Return (X, Y) of the center of cell containing provided text 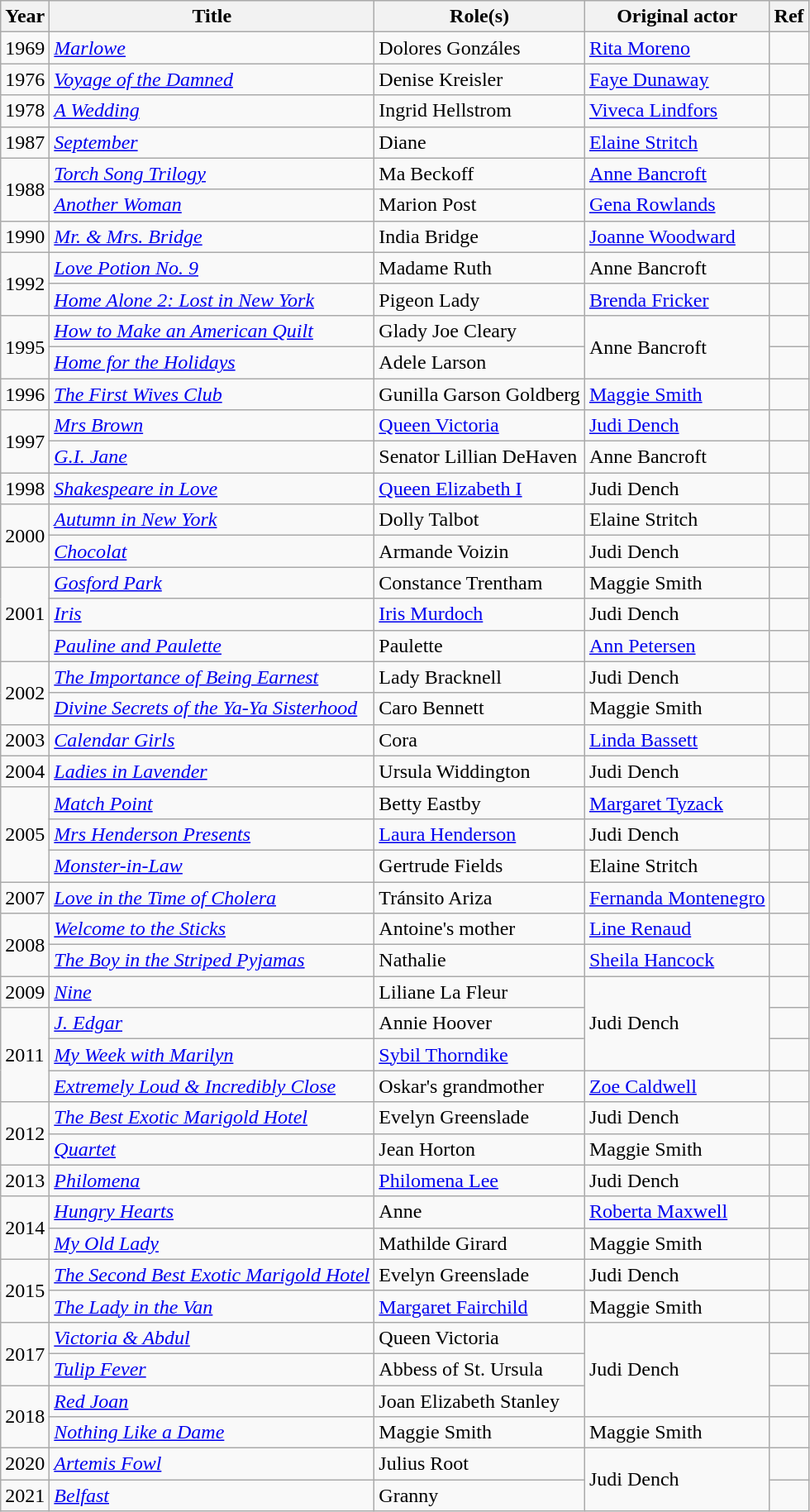
Faye Dunaway (677, 79)
Abbess of St. Ursula (479, 1369)
Marlowe (212, 48)
Love in the Time of Cholera (212, 897)
Red Joan (212, 1401)
Torch Song Trilogy (212, 174)
Dolores Gonzáles (479, 48)
The Importance of Being Earnest (212, 677)
How to Make an American Quilt (212, 331)
September (212, 142)
Home Alone 2: Lost in New York (212, 299)
Calendar Girls (212, 740)
Philomena Lee (479, 1181)
Belfast (212, 1495)
Ursula Widdington (479, 771)
India Bridge (479, 236)
Margaret Fairchild (479, 1306)
1988 (25, 189)
Gosford Park (212, 583)
Diane (479, 142)
Mrs Henderson Presents (212, 834)
Title (212, 17)
Gunilla Garson Goldberg (479, 394)
2011 (25, 1055)
The Boy in the Striped Pyjamas (212, 961)
1995 (25, 346)
J. Edgar (212, 1023)
2002 (25, 693)
Brenda Fricker (677, 299)
2007 (25, 897)
Iris Murdoch (479, 614)
Extremely Loud & Incredibly Close (212, 1086)
2005 (25, 834)
Oskar's grandmother (479, 1086)
Roberta Maxwell (677, 1212)
Ref (789, 17)
Linda Bassett (677, 740)
Senator Lillian DeHaven (479, 457)
Ma Beckoff (479, 174)
My Old Lady (212, 1243)
My Week with Marilyn (212, 1055)
2001 (25, 614)
2013 (25, 1181)
Tránsito Ariza (479, 897)
1987 (25, 142)
Granny (479, 1495)
Voyage of the Damned (212, 79)
Fernanda Montenegro (677, 897)
Pigeon Lady (479, 299)
Annie Hoover (479, 1023)
Match Point (212, 803)
Another Woman (212, 205)
Dolly Talbot (479, 520)
2012 (25, 1133)
2020 (25, 1464)
Sybil Thorndike (479, 1055)
Antoine's mother (479, 929)
Laura Henderson (479, 834)
Nine (212, 992)
Shakespeare in Love (212, 489)
Ann Petersen (677, 646)
2018 (25, 1417)
1998 (25, 489)
2014 (25, 1228)
Caro Bennett (479, 708)
Quartet (212, 1149)
Joan Elizabeth Stanley (479, 1401)
Gena Rowlands (677, 205)
Madame Ruth (479, 268)
2004 (25, 771)
Mr. & Mrs. Bridge (212, 236)
Year (25, 17)
Liliane La Fleur (479, 992)
Jean Horton (479, 1149)
Constance Trentham (479, 583)
Welcome to the Sticks (212, 929)
Rita Moreno (677, 48)
Divine Secrets of the Ya-Ya Sisterhood (212, 708)
2017 (25, 1353)
Betty Eastby (479, 803)
1976 (25, 79)
Anne (479, 1212)
Victoria & Abdul (212, 1338)
The First Wives Club (212, 394)
2000 (25, 536)
Nathalie (479, 961)
Monster-in-Law (212, 866)
Original actor (677, 17)
Artemis Fowl (212, 1464)
The Second Best Exotic Marigold Hotel (212, 1275)
Denise Kreisler (479, 79)
G.I. Jane (212, 457)
2021 (25, 1495)
2009 (25, 992)
Cora (479, 740)
Glady Joe Cleary (479, 331)
Role(s) (479, 17)
1997 (25, 441)
Nothing Like a Dame (212, 1433)
2008 (25, 945)
Zoe Caldwell (677, 1086)
Armande Voizin (479, 551)
Iris (212, 614)
The Best Exotic Marigold Hotel (212, 1118)
Love Potion No. 9 (212, 268)
1969 (25, 48)
Mrs Brown (212, 426)
Paulette (479, 646)
Marion Post (479, 205)
The Lady in the Van (212, 1306)
1990 (25, 236)
2003 (25, 740)
Margaret Tyzack (677, 803)
Adele Larson (479, 362)
Joanne Woodward (677, 236)
Autumn in New York (212, 520)
Sheila Hancock (677, 961)
A Wedding (212, 111)
Julius Root (479, 1464)
Home for the Holidays (212, 362)
Mathilde Girard (479, 1243)
1978 (25, 111)
Viveca Lindfors (677, 111)
Pauline and Paulette (212, 646)
Chocolat (212, 551)
Gertrude Fields (479, 866)
Tulip Fever (212, 1369)
Queen Elizabeth I (479, 489)
Ingrid Hellstrom (479, 111)
Ladies in Lavender (212, 771)
1996 (25, 394)
2015 (25, 1290)
1992 (25, 284)
Lady Bracknell (479, 677)
Philomena (212, 1181)
Hungry Hearts (212, 1212)
Line Renaud (677, 929)
